From the cell containing the given text, extract its center point as [X, Y] coordinate. 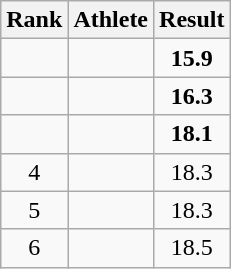
Rank [34, 20]
18.5 [192, 248]
5 [34, 210]
6 [34, 248]
Result [192, 20]
18.1 [192, 134]
15.9 [192, 58]
16.3 [192, 96]
Athlete [111, 20]
4 [34, 172]
